Search for the cell housing the specified text and yield its [X, Y] center coordinate. 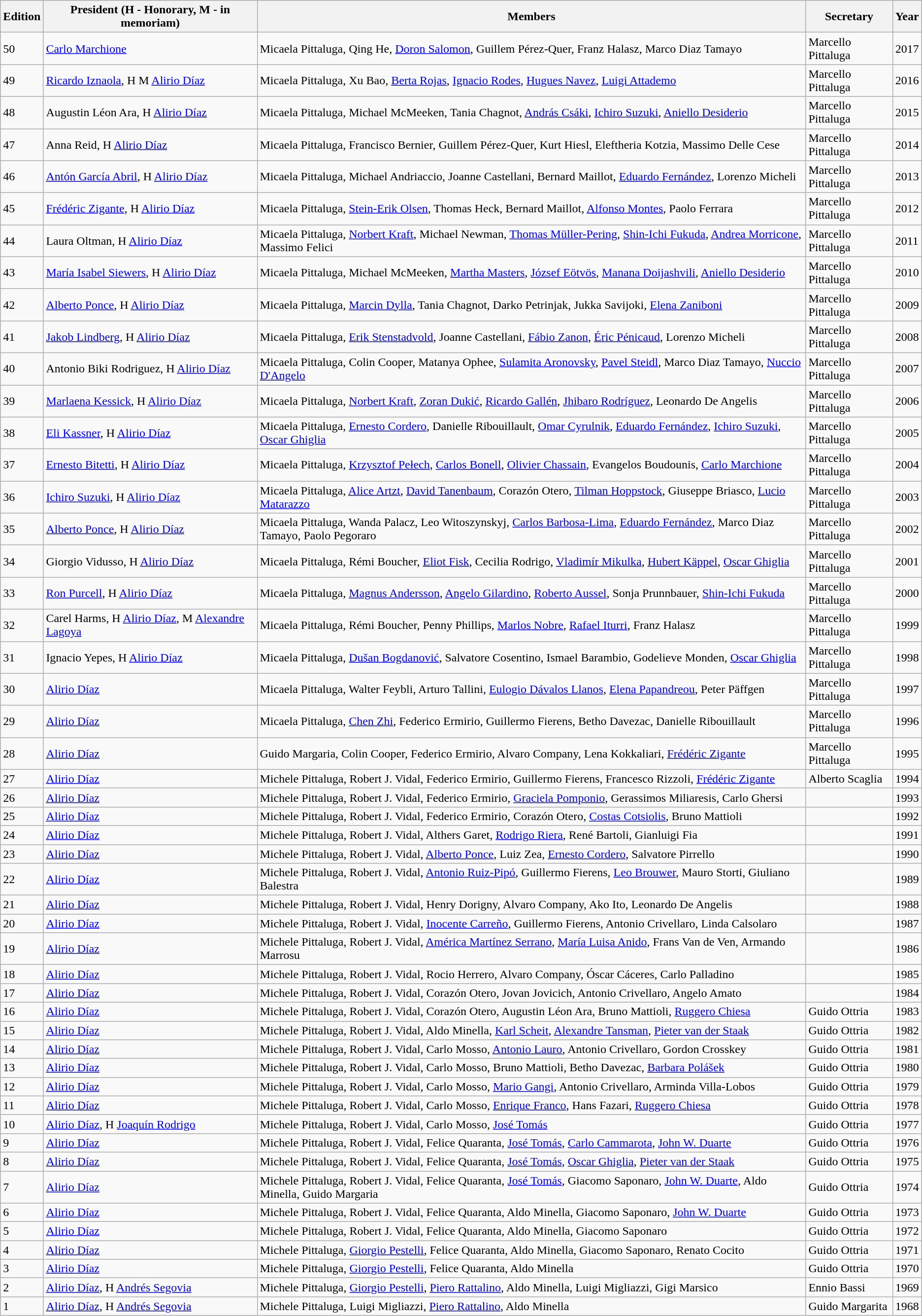
Micaela Pittaluga, Norbert Kraft, Michael Newman, Thomas Müller-Pering, Shin-Ichi Fukuda, Andrea Morricone, Massimo Felici [531, 240]
Antonio Biki Rodriguez, H Alirio Díaz [150, 368]
1983 [907, 1012]
Guido Margarita [849, 1306]
Micaela Pittaluga, Rémi Boucher, Eliot Fisk, Cecilia Rodrigo, Vladimír Mikulka, Hubert Käppel, Oscar Ghiglia [531, 561]
President (H - Honorary, M - in memoriam) [150, 17]
8 [22, 1161]
2007 [907, 368]
Ernesto Bitetti, H Alirio Díaz [150, 465]
1978 [907, 1105]
37 [22, 465]
1988 [907, 905]
Micaela Pittaluga, Magnus Andersson, Angelo Gilardino, Roberto Aussel, Sonja Prunnbauer, Shin-Ichi Fukuda [531, 593]
Michele Pittaluga, Robert J. Vidal, Carlo Mosso, Mario Gangi, Antonio Crivellaro, Arminda Villa-Lobos [531, 1086]
2001 [907, 561]
1984 [907, 993]
2004 [907, 465]
Members [531, 17]
1995 [907, 754]
2016 [907, 81]
1972 [907, 1231]
26 [22, 797]
2006 [907, 401]
48 [22, 112]
25 [22, 816]
39 [22, 401]
19 [22, 949]
17 [22, 993]
Year [907, 17]
42 [22, 304]
1982 [907, 1030]
1971 [907, 1250]
1987 [907, 923]
2003 [907, 497]
7 [22, 1187]
Micaela Pittaluga, Dušan Bogdanović, Salvatore Cosentino, Ismael Barambio, Godelieve Monden, Oscar Ghiglia [531, 657]
6 [22, 1213]
49 [22, 81]
Michele Pittaluga, Robert J. Vidal, Henry Dorigny, Alvaro Company, Ako Ito, Leonardo De Angelis [531, 905]
1994 [907, 779]
Augustin Léon Ara, H Alirio Díaz [150, 112]
Marlaena Kessick, H Alirio Díaz [150, 401]
2008 [907, 337]
Michele Pittaluga, Robert J. Vidal, Felice Quaranta, Aldo Minella, Giacomo Saponaro, John W. Duarte [531, 1213]
Anna Reid, H Alirio Díaz [150, 145]
Michele Pittaluga, Robert J. Vidal, Aldo Minella, Karl Scheit, Alexandre Tansman, Pieter van der Staak [531, 1030]
1997 [907, 690]
29 [22, 721]
18 [22, 974]
11 [22, 1105]
Micaela Pittaluga, Chen Zhi, Federico Ermirio, Guillermo Fierens, Betho Davezac, Danielle Ribouillault [531, 721]
Micaela Pittaluga, Xu Bao, Berta Rojas, Ignacio Rodes, Hugues Navez, Luigi Attademo [531, 81]
Micaela Pittaluga, Qing He, Doron Salomon, Guillem Pérez-Quer, Franz Halasz, Marco Diaz Tamayo [531, 48]
15 [22, 1030]
Micaela Pittaluga, Krzysztof Pełech, Carlos Bonell, Olivier Chassain, Evangelos Boudounis, Carlo Marchione [531, 465]
Micaela Pittaluga, Francisco Bernier, Guillem Pérez-Quer, Kurt Hiesl, Eleftheria Kotzia, Massimo Delle Cese [531, 145]
27 [22, 779]
2011 [907, 240]
28 [22, 754]
Michele Pittaluga, Robert J. Vidal, Carlo Mosso, Enrique Franco, Hans Fazari, Ruggero Chiesa [531, 1105]
2012 [907, 209]
Micaela Pittaluga, Wanda Palacz, Leo Witoszynskyj, Carlos Barbosa-Lima, Eduardo Fernández, Marco Diaz Tamayo, Paolo Pegoraro [531, 529]
1990 [907, 854]
Edition [22, 17]
Michele Pittaluga, Robert J. Vidal, Corazón Otero, Jovan Jovicich, Antonio Crivellaro, Angelo Amato [531, 993]
1977 [907, 1124]
20 [22, 923]
47 [22, 145]
Michele Pittaluga, Robert J. Vidal, Federico Ermirio, Guillermo Fierens, Francesco Rizzoli, Frédéric Zigante [531, 779]
1976 [907, 1143]
Ignacio Yepes, H Alirio Díaz [150, 657]
2010 [907, 273]
Michele Pittaluga, Robert J. Vidal, Althers Garet, Rodrigo Riera, René Bartoli, Gianluigi Fia [531, 835]
Michele Pittaluga, Robert J. Vidal, Inocente Carreño, Guillermo Fierens, Antonio Crivellaro, Linda Calsolaro [531, 923]
1999 [907, 625]
Ennio Bassi [849, 1287]
1980 [907, 1068]
Ichiro Suzuki, H Alirio Díaz [150, 497]
Michele Pittaluga, Giorgio Pestelli, Felice Quaranta, Aldo Minella, Giacomo Saponaro, Renato Cocito [531, 1250]
Michele Pittaluga, Robert J. Vidal, Carlo Mosso, José Tomás [531, 1124]
Micaela Pittaluga, Rémi Boucher, Penny Phillips, Marlos Nobre, Rafael Iturri, Franz Halasz [531, 625]
44 [22, 240]
31 [22, 657]
Michele Pittaluga, Robert J. Vidal, América Martínez Serrano, María Luisa Anido, Frans Van de Ven, Armando Marrosu [531, 949]
Michele Pittaluga, Robert J. Vidal, Felice Quaranta, José Tomás, Giacomo Saponaro, John W. Duarte, Aldo Minella, Guido Margaria [531, 1187]
Michele Pittaluga, Robert J. Vidal, Carlo Mosso, Bruno Mattioli, Betho Davezac, Barbara Polášek [531, 1068]
1975 [907, 1161]
10 [22, 1124]
16 [22, 1012]
3 [22, 1269]
1981 [907, 1049]
2000 [907, 593]
2 [22, 1287]
1968 [907, 1306]
Carel Harms, H Alirio Díaz, M Alexandre Lagoya [150, 625]
Carlo Marchione [150, 48]
5 [22, 1231]
Micaela Pittaluga, Michael Andriaccio, Joanne Castellani, Bernard Maillot, Eduardo Fernández, Lorenzo Micheli [531, 176]
2009 [907, 304]
22 [22, 880]
23 [22, 854]
Micaela Pittaluga, Marcin Dylla, Tania Chagnot, Darko Petrinjak, Jukka Savijoki, Elena Zaniboni [531, 304]
41 [22, 337]
40 [22, 368]
1985 [907, 974]
1986 [907, 949]
Micaela Pittaluga, Ernesto Cordero, Danielle Ribouillault, Omar Cyrulnik, Eduardo Fernández, Ichiro Suzuki, Oscar Ghiglia [531, 433]
1 [22, 1306]
Michele Pittaluga, Luigi Migliazzi, Piero Rattalino, Aldo Minella [531, 1306]
Ricardo Iznaola, H M Alirio Díaz [150, 81]
21 [22, 905]
24 [22, 835]
30 [22, 690]
1992 [907, 816]
Frédéric Zigante, H Alirio Díaz [150, 209]
Eli Kassner, H Alirio Díaz [150, 433]
Micaela Pittaluga, Stein-Erik Olsen, Thomas Heck, Bernard Maillot, Alfonso Montes, Paolo Ferrara [531, 209]
Guido Margaria, Colin Cooper, Federico Ermirio, Alvaro Company, Lena Kokkaliari, Frédéric Zigante [531, 754]
Micaela Pittaluga, Colin Cooper, Matanya Ophee, Sulamita Aronovsky, Pavel Steidl, Marco Diaz Tamayo, Nuccio D'Angelo [531, 368]
Giorgio Vidusso, H Alirio Díaz [150, 561]
Michele Pittaluga, Robert J. Vidal, Felice Quaranta, José Tomás, Oscar Ghiglia, Pieter van der Staak [531, 1161]
34 [22, 561]
Michele Pittaluga, Robert J. Vidal, Federico Ermirio, Graciela Pomponio, Gerassimos Miliaresis, Carlo Ghersi [531, 797]
2017 [907, 48]
13 [22, 1068]
Michele Pittaluga, Robert J. Vidal, Alberto Ponce, Luiz Zea, Ernesto Cordero, Salvatore Pirrello [531, 854]
Micaela Pittaluga, Walter Feybli, Arturo Tallini, Eulogio Dávalos Llanos, Elena Papandreou, Peter Päffgen [531, 690]
45 [22, 209]
Micaela Pittaluga, Michael McMeeken, Tania Chagnot, András Csáki, Ichiro Suzuki, Aniello Desiderio [531, 112]
46 [22, 176]
1970 [907, 1269]
Laura Oltman, H Alirio Díaz [150, 240]
Jakob Lindberg, H Alirio Díaz [150, 337]
1993 [907, 797]
Michele Pittaluga, Robert J. Vidal, Federico Ermirio, Corazón Otero, Costas Cotsiolis, Bruno Mattioli [531, 816]
1991 [907, 835]
Alberto Scaglia [849, 779]
36 [22, 497]
Michele Pittaluga, Robert J. Vidal, Carlo Mosso, Antonio Lauro, Antonio Crivellaro, Gordon Crosskey [531, 1049]
Michele Pittaluga, Giorgio Pestelli, Felice Quaranta, Aldo Minella [531, 1269]
1979 [907, 1086]
Micaela Pittaluga, Alice Artzt, David Tanenbaum, Corazón Otero, Tilman Hoppstock, Giuseppe Briasco, Lucio Matarazzo [531, 497]
1996 [907, 721]
Michele Pittaluga, Robert J. Vidal, Corazón Otero, Augustin Léon Ara, Bruno Mattioli, Ruggero Chiesa [531, 1012]
2015 [907, 112]
4 [22, 1250]
1973 [907, 1213]
Alirio Díaz, H Joaquín Rodrigo [150, 1124]
33 [22, 593]
9 [22, 1143]
12 [22, 1086]
38 [22, 433]
Michele Pittaluga, Robert J. Vidal, Antonio Ruiz-Pipó, Guillermo Fierens, Leo Brouwer, Mauro Storti, Giuliano Balestra [531, 880]
Micaela Pittaluga, Michael McMeeken, Martha Masters, József Eötvös, Manana Doijashvili, Aniello Desiderio [531, 273]
2014 [907, 145]
Secretary [849, 17]
50 [22, 48]
Michele Pittaluga, Robert J. Vidal, Felice Quaranta, José Tomás, Carlo Cammarota, John W. Duarte [531, 1143]
Michele Pittaluga, Robert J. Vidal, Felice Quaranta, Aldo Minella, Giacomo Saponaro [531, 1231]
Michele Pittaluga, Robert J. Vidal, Rocio Herrero, Alvaro Company, Óscar Cáceres, Carlo Palladino [531, 974]
43 [22, 273]
Antón García Abril, H Alirio Díaz [150, 176]
2002 [907, 529]
2013 [907, 176]
35 [22, 529]
1998 [907, 657]
14 [22, 1049]
María Isabel Siewers, H Alirio Díaz [150, 273]
1969 [907, 1287]
Micaela Pittaluga, Erik Stenstadvold, Joanne Castellani, Fábio Zanon, Éric Pénicaud, Lorenzo Micheli [531, 337]
32 [22, 625]
Micaela Pittaluga, Norbert Kraft, Zoran Dukić, Ricardo Gallén, Jhibaro Rodríguez, Leonardo De Angelis [531, 401]
1989 [907, 880]
2005 [907, 433]
Michele Pittaluga, Giorgio Pestelli, Piero Rattalino, Aldo Minella, Luigi Migliazzi, Gigi Marsico [531, 1287]
1974 [907, 1187]
Ron Purcell, H Alirio Díaz [150, 593]
